Provide the [X, Y] coordinate of the cell's center where the given text is located.  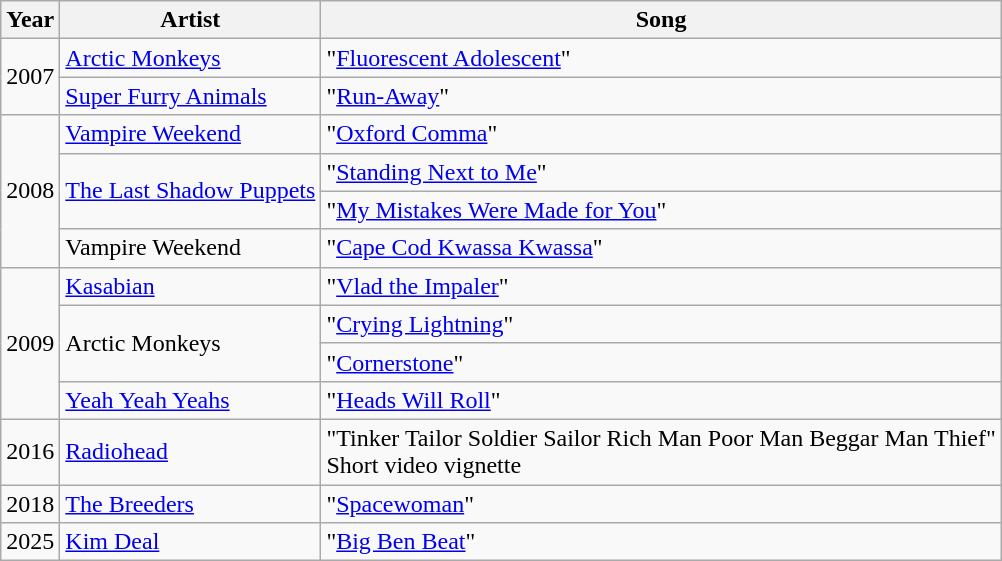
"Vlad the Impaler" [661, 286]
Super Furry Animals [190, 96]
Kim Deal [190, 542]
"Crying Lightning" [661, 324]
Year [30, 20]
Radiohead [190, 452]
"Oxford Comma" [661, 134]
"Cornerstone" [661, 362]
2016 [30, 452]
"Standing Next to Me" [661, 172]
2008 [30, 191]
2007 [30, 77]
"Big Ben Beat" [661, 542]
"Cape Cod Kwassa Kwassa" [661, 248]
"Tinker Tailor Soldier Sailor Rich Man Poor Man Beggar Man Thief"Short video vignette [661, 452]
Artist [190, 20]
"Run-Away" [661, 96]
The Last Shadow Puppets [190, 191]
Song [661, 20]
The Breeders [190, 503]
Yeah Yeah Yeahs [190, 400]
2018 [30, 503]
"My Mistakes Were Made for You" [661, 210]
2025 [30, 542]
2009 [30, 343]
"Fluorescent Adolescent" [661, 58]
"Heads Will Roll" [661, 400]
Kasabian [190, 286]
"Spacewoman" [661, 503]
